Identify which cell holds the provided text, then report its [x, y] central coordinate. 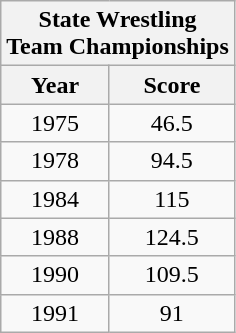
124.5 [172, 237]
1991 [56, 313]
109.5 [172, 275]
91 [172, 313]
115 [172, 199]
1978 [56, 161]
1984 [56, 199]
46.5 [172, 123]
1975 [56, 123]
1990 [56, 275]
1988 [56, 237]
State WrestlingTeam Championships [118, 34]
Year [56, 85]
Score [172, 85]
94.5 [172, 161]
